Extract the (X, Y) coordinate from the center of the cell holding the provided text.  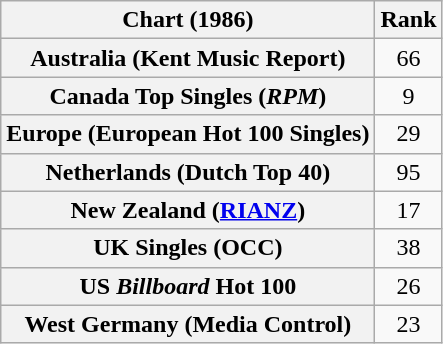
UK Singles (OCC) (188, 248)
Europe (European Hot 100 Singles) (188, 134)
Rank (408, 20)
New Zealand (RIANZ) (188, 210)
Chart (1986) (188, 20)
38 (408, 248)
29 (408, 134)
23 (408, 324)
Netherlands (Dutch Top 40) (188, 172)
West Germany (Media Control) (188, 324)
26 (408, 286)
17 (408, 210)
95 (408, 172)
66 (408, 58)
Australia (Kent Music Report) (188, 58)
Canada Top Singles (RPM) (188, 96)
9 (408, 96)
US Billboard Hot 100 (188, 286)
